For the text-containing cell, return its midpoint in [x, y] coordinate format. 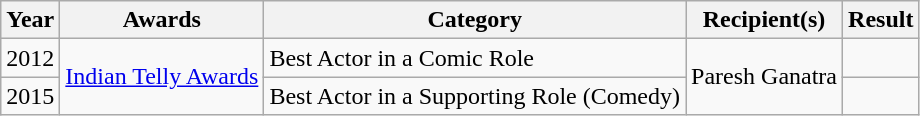
Paresh Ganatra [764, 77]
Result [881, 20]
2015 [30, 96]
Recipient(s) [764, 20]
Best Actor in a Comic Role [475, 58]
2012 [30, 58]
Category [475, 20]
Awards [162, 20]
Best Actor in a Supporting Role (Comedy) [475, 96]
Indian Telly Awards [162, 77]
Year [30, 20]
